From the cell containing the given text, extract its center point as [x, y] coordinate. 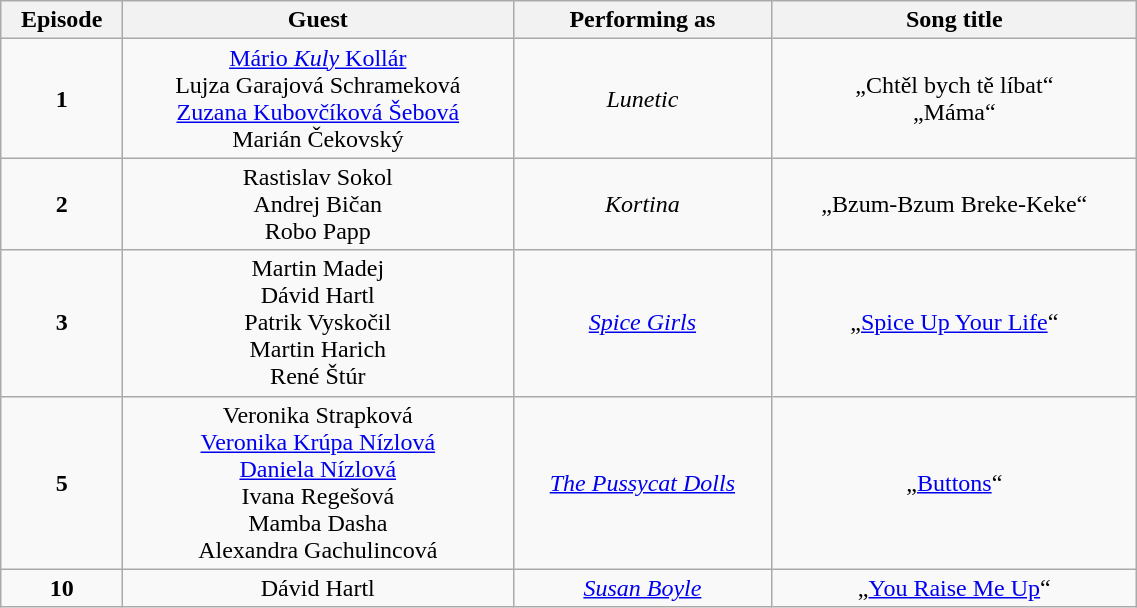
Spice Girls [642, 323]
Susan Boyle [642, 588]
„Buttons“ [954, 482]
„You Raise Me Up“ [954, 588]
The Pussycat Dolls [642, 482]
„Bzum-Bzum Breke-Keke“ [954, 204]
Mário Kuly KollárLujza Garajová SchramekováZuzana Kubovčíková ŠebováMarián Čekovský [318, 98]
Song title [954, 20]
„Chtěl bych tě líbat“„Máma“ [954, 98]
Veronika StrapkováVeronika Krúpa NízlováDaniela NízlováIvana RegešováMamba DashaAlexandra Gachulincová [318, 482]
1 [62, 98]
2 [62, 204]
10 [62, 588]
Performing as [642, 20]
Lunetic [642, 98]
Martin MadejDávid HartlPatrik VyskočilMartin HarichRené Štúr [318, 323]
5 [62, 482]
Rastislav SokolAndrej BičanRobo Papp [318, 204]
Kortina [642, 204]
Episode [62, 20]
„Spice Up Your Life“ [954, 323]
Guest [318, 20]
3 [62, 323]
Dávid Hartl [318, 588]
